Identify which cell holds the provided text, then report its [x, y] central coordinate. 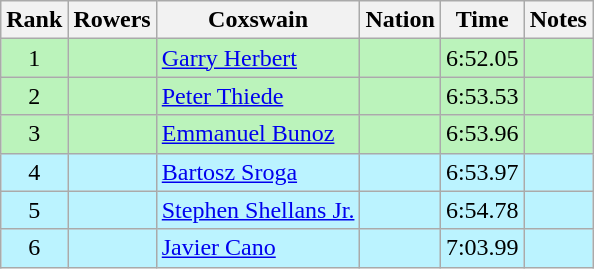
6:53.96 [482, 134]
4 [34, 172]
Peter Thiede [258, 96]
3 [34, 134]
5 [34, 210]
Javier Cano [258, 248]
7:03.99 [482, 248]
Stephen Shellans Jr. [258, 210]
Emmanuel Bunoz [258, 134]
Rank [34, 20]
Time [482, 20]
2 [34, 96]
Notes [558, 20]
6:54.78 [482, 210]
6:53.97 [482, 172]
Coxswain [258, 20]
6:52.05 [482, 58]
Nation [400, 20]
Rowers [112, 20]
6:53.53 [482, 96]
Bartosz Sroga [258, 172]
1 [34, 58]
6 [34, 248]
Garry Herbert [258, 58]
